Identify which cell holds the provided text, then report its (X, Y) central coordinate. 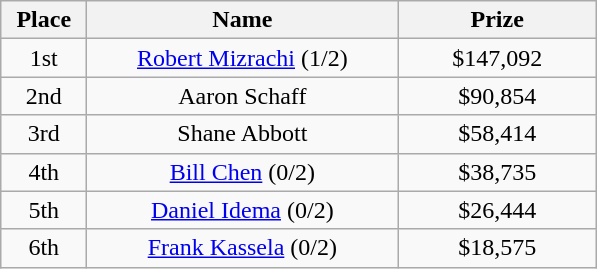
5th (44, 210)
$147,092 (498, 58)
$26,444 (498, 210)
Shane Abbott (242, 134)
Robert Mizrachi (1/2) (242, 58)
Place (44, 20)
3rd (44, 134)
$90,854 (498, 96)
Name (242, 20)
$58,414 (498, 134)
$18,575 (498, 248)
Aaron Schaff (242, 96)
4th (44, 172)
Frank Kassela (0/2) (242, 248)
Prize (498, 20)
6th (44, 248)
$38,735 (498, 172)
Bill Chen (0/2) (242, 172)
Daniel Idema (0/2) (242, 210)
2nd (44, 96)
1st (44, 58)
